Detect which cell encompasses the target text, then output its (X, Y) center coordinate. 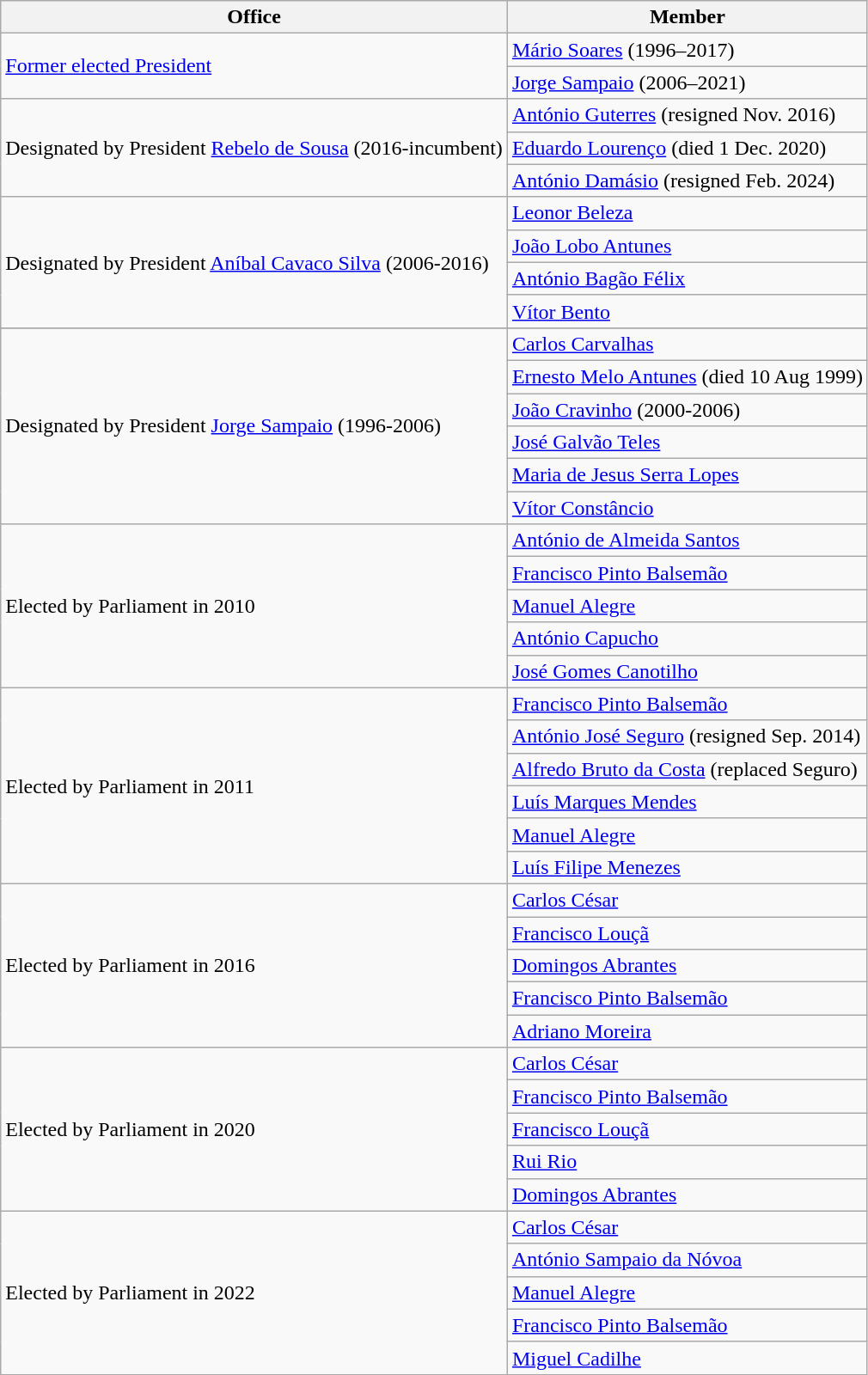
Rui Rio (688, 1162)
Luís Marques Mendes (688, 802)
António de Almeida Santos (688, 541)
Miguel Cadilhe (688, 1358)
Mário Soares (1996–2017) (688, 50)
Vítor Bento (688, 311)
Eduardo Lourenço (died 1 Dec. 2020) (688, 148)
Alfredo Bruto da Costa (replaced Seguro) (688, 769)
Elected by Parliament in 2016 (254, 965)
Leonor Beleza (688, 213)
Maria de Jesus Serra Lopes (688, 475)
José Gomes Canotilho (688, 671)
Ernesto Melo Antunes (died 10 Aug 1999) (688, 376)
António Capucho (688, 639)
Elected by Parliament in 2010 (254, 606)
Elected by Parliament in 2011 (254, 785)
Adriano Moreira (688, 1031)
Designated by President Jorge Sampaio (1996-2006) (254, 425)
Vítor Constâncio (688, 508)
António José Seguro (resigned Sep. 2014) (688, 736)
João Cravinho (2000-2006) (688, 410)
António Guterres (resigned Nov. 2016) (688, 115)
Member (688, 17)
João Lobo Antunes (688, 246)
Carlos Carvalhas (688, 344)
José Galvão Teles (688, 443)
Luís Filipe Menezes (688, 867)
Former elected President (254, 66)
António Sampaio da Nóvoa (688, 1260)
Office (254, 17)
António Bagão Félix (688, 278)
Elected by Parliament in 2022 (254, 1292)
Designated by President Rebelo de Sousa (2016-incumbent) (254, 148)
Designated by President Aníbal Cavaco Silva (2006-2016) (254, 262)
Elected by Parliament in 2020 (254, 1129)
António Damásio (resigned Feb. 2024) (688, 180)
Jorge Sampaio (2006–2021) (688, 82)
